Identify which cell holds the provided text, then report its (X, Y) central coordinate. 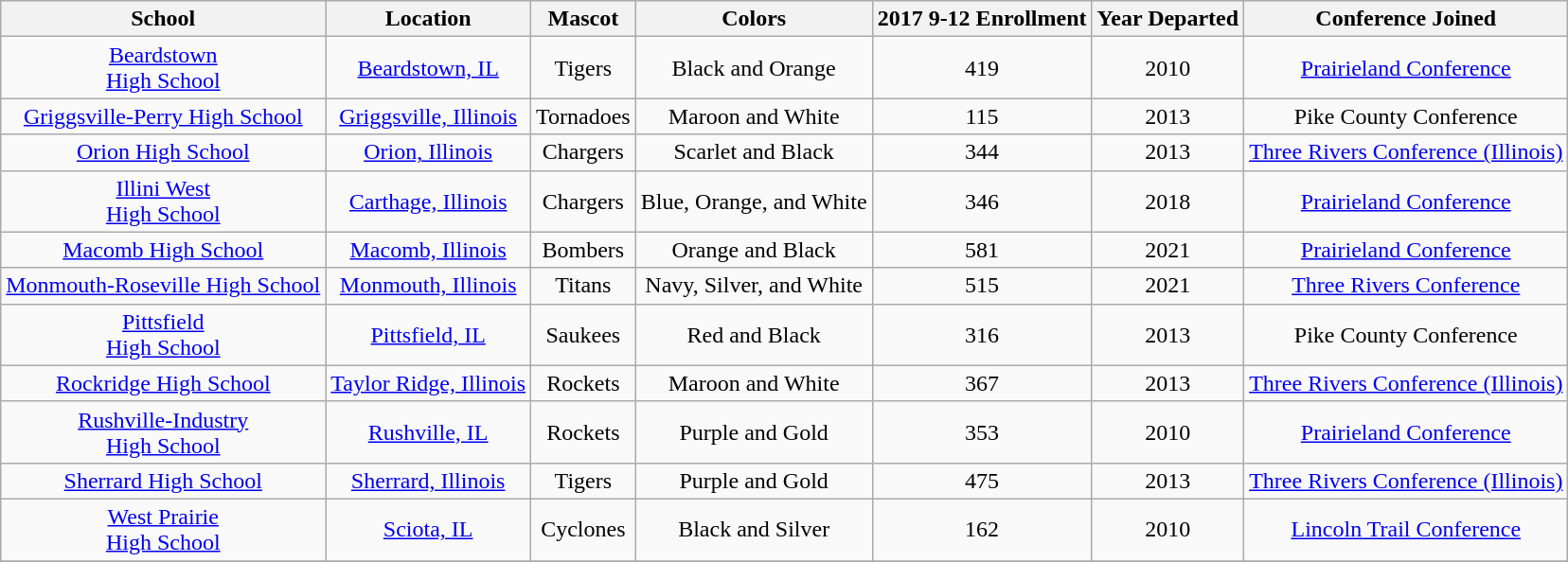
Sherrard, Illinois (428, 481)
367 (982, 383)
Lincoln Trail Conference (1406, 530)
581 (982, 250)
Beardstown, IL (428, 68)
Griggsville, Illinois (428, 116)
475 (982, 481)
Sherrard High School (163, 481)
School (163, 19)
Black and Orange (754, 68)
Griggsville-Perry High School (163, 116)
Conference Joined (1406, 19)
Monmouth, Illinois (428, 286)
Location (428, 19)
Black and Silver (754, 530)
Tornadoes (583, 116)
Monmouth-Roseville High School (163, 286)
Saukees (583, 335)
Pittsfield, IL (428, 335)
Year Departed (1168, 19)
419 (982, 68)
Carthage, Illinois (428, 201)
PittsfieldHigh School (163, 335)
Sciota, IL (428, 530)
Red and Black (754, 335)
Cyclones (583, 530)
Titans (583, 286)
Colors (754, 19)
2018 (1168, 201)
2017 9-12 Enrollment (982, 19)
Scarlet and Black (754, 152)
Navy, Silver, and White (754, 286)
Rushville, IL (428, 431)
Mascot (583, 19)
Orion, Illinois (428, 152)
Macomb High School (163, 250)
West PrairieHigh School (163, 530)
Three Rivers Conference (1406, 286)
316 (982, 335)
Rushville-IndustryHigh School (163, 431)
353 (982, 431)
Orange and Black (754, 250)
Bombers (583, 250)
346 (982, 201)
BeardstownHigh School (163, 68)
Illini WestHigh School (163, 201)
Macomb, Illinois (428, 250)
Rockridge High School (163, 383)
515 (982, 286)
115 (982, 116)
162 (982, 530)
Taylor Ridge, Illinois (428, 383)
344 (982, 152)
Orion High School (163, 152)
Blue, Orange, and White (754, 201)
